Extract the (x, y) coordinate from the center of the cell holding the provided text.  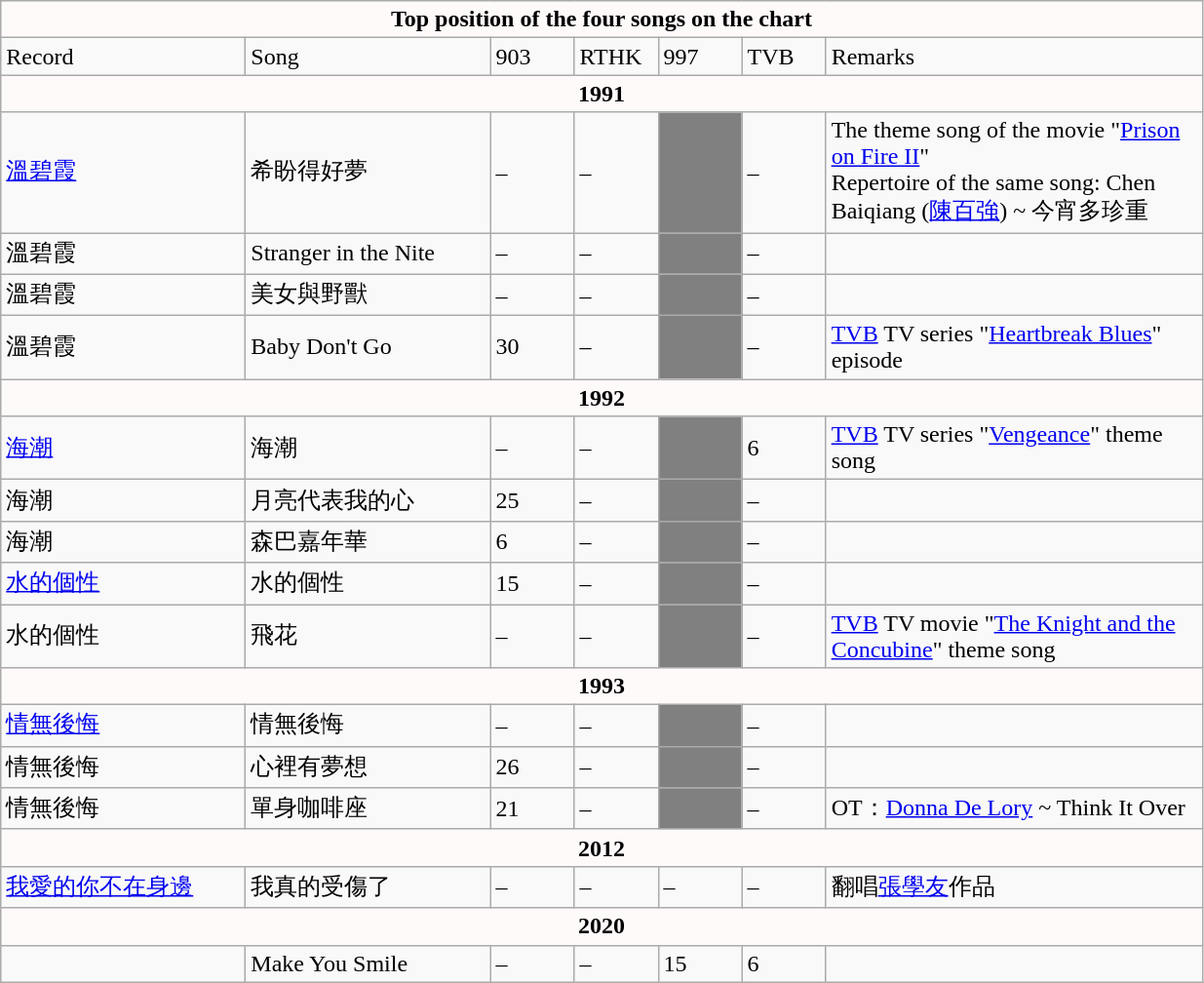
希盼得好夢 (369, 173)
美女與野獸 (369, 295)
OT：Donna De Lory ~ Think It Over (1014, 809)
TVB TV series "Vengeance" theme song (1014, 449)
Song (369, 57)
30 (532, 347)
1993 (602, 687)
月亮代表我的心 (369, 501)
TVB TV movie "The Knight and the Concubine" theme song (1014, 636)
997 (700, 57)
2012 (602, 847)
Record (123, 57)
我真的受傷了 (369, 887)
2020 (602, 926)
25 (532, 501)
26 (532, 767)
TVB (784, 57)
Make You Smile (369, 963)
Remarks (1014, 57)
1992 (602, 398)
Baby Don't Go (369, 347)
21 (532, 809)
飛花 (369, 636)
1991 (602, 94)
Top position of the four songs on the chart (602, 20)
The theme song of the movie "Prison on Fire II"Repertoire of the same song: Chen Baiqiang (陳百強) ~ 今宵多珍重 (1014, 173)
心裡有夢想 (369, 767)
翻唱張學友作品 (1014, 887)
TVB TV series "Heartbreak Blues" episode (1014, 347)
單身咖啡座 (369, 809)
Stranger in the Nite (369, 254)
903 (532, 57)
RTHK (616, 57)
我愛的你不在身邊 (123, 887)
森巴嘉年華 (369, 542)
